Return the [X, Y] coordinate for the center point of the cell that contains the specified text.  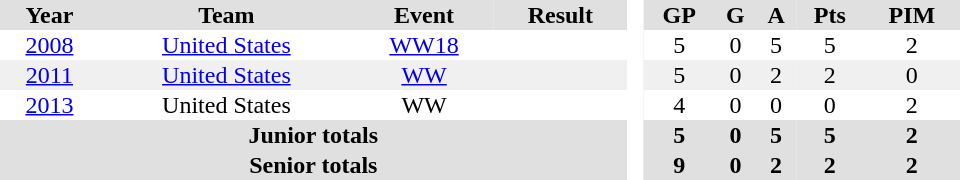
Event [424, 15]
9 [679, 165]
GP [679, 15]
Team [226, 15]
2011 [50, 75]
WW18 [424, 45]
Year [50, 15]
A [776, 15]
4 [679, 105]
Result [560, 15]
2008 [50, 45]
G [735, 15]
PIM [912, 15]
Senior totals [314, 165]
Pts [830, 15]
Junior totals [314, 135]
2013 [50, 105]
